Identify which cell holds the provided text, then report its [X, Y] central coordinate. 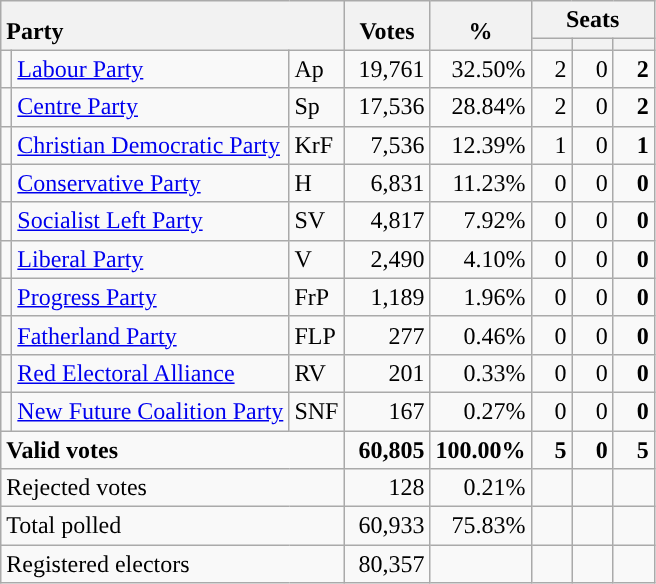
1,189 [387, 297]
277 [387, 335]
FLP [316, 335]
Progress Party [150, 297]
201 [387, 373]
12.39% [480, 145]
RV [316, 373]
11.23% [480, 183]
19,761 [387, 69]
7,536 [387, 145]
Liberal Party [150, 259]
Conservative Party [150, 183]
H [316, 183]
Votes [387, 26]
0.27% [480, 411]
4.10% [480, 259]
FrP [316, 297]
167 [387, 411]
128 [387, 488]
Fatherland Party [150, 335]
SV [316, 221]
28.84% [480, 107]
Registered electors [172, 564]
75.83% [480, 526]
0.33% [480, 373]
60,805 [387, 449]
17,536 [387, 107]
Ap [316, 69]
Red Electoral Alliance [150, 373]
7.92% [480, 221]
Socialist Left Party [150, 221]
V [316, 259]
Valid votes [172, 449]
6,831 [387, 183]
60,933 [387, 526]
Centre Party [150, 107]
KrF [316, 145]
SNF [316, 411]
80,357 [387, 564]
New Future Coalition Party [150, 411]
% [480, 26]
32.50% [480, 69]
Total polled [172, 526]
Seats [592, 20]
Sp [316, 107]
Labour Party [150, 69]
2,490 [387, 259]
Christian Democratic Party [150, 145]
1.96% [480, 297]
0.21% [480, 488]
Rejected votes [172, 488]
0.46% [480, 335]
100.00% [480, 449]
Party [172, 26]
4,817 [387, 221]
